Provide the [X, Y] coordinate of the cell's center where the given text is located.  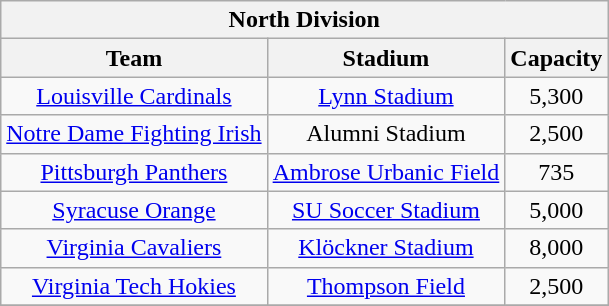
Alumni Stadium [386, 134]
Pittsburgh Panthers [134, 172]
Capacity [556, 58]
Team [134, 58]
Virginia Cavaliers [134, 248]
North Division [304, 20]
Klöckner Stadium [386, 248]
SU Soccer Stadium [386, 210]
Ambrose Urbanic Field [386, 172]
Virginia Tech Hokies [134, 286]
Notre Dame Fighting Irish [134, 134]
Thompson Field [386, 286]
5,000 [556, 210]
735 [556, 172]
Stadium [386, 58]
8,000 [556, 248]
Syracuse Orange [134, 210]
5,300 [556, 96]
Louisville Cardinals [134, 96]
Lynn Stadium [386, 96]
